Return the (x, y) coordinate for the center point of the cell that contains the specified text.  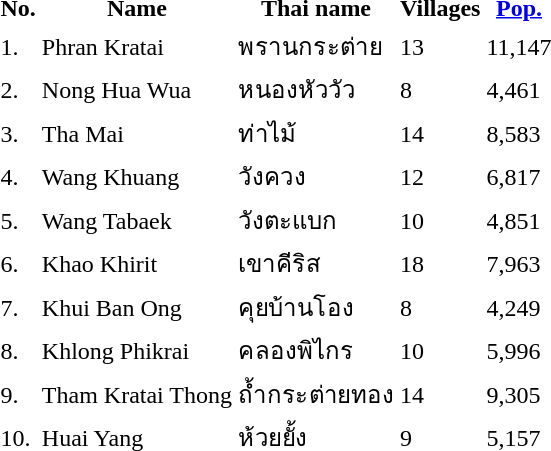
วังควง (316, 176)
Wang Khuang (136, 176)
12 (440, 176)
คลองพิไกร (316, 350)
Phran Kratai (136, 46)
13 (440, 46)
Wang Tabaek (136, 220)
คุยบ้านโอง (316, 307)
18 (440, 264)
Khlong Phikrai (136, 350)
Tham Kratai Thong (136, 394)
พรานกระต่าย (316, 46)
เขาคีริส (316, 264)
ถ้ำกระต่ายทอง (316, 394)
Khao Khirit (136, 264)
Nong Hua Wua (136, 90)
Khui Ban Ong (136, 307)
ท่าไม้ (316, 133)
วังตะแบก (316, 220)
Tha Mai (136, 133)
หนองหัววัว (316, 90)
